Provide the (X, Y) coordinate of the cell's center where the given text is located.  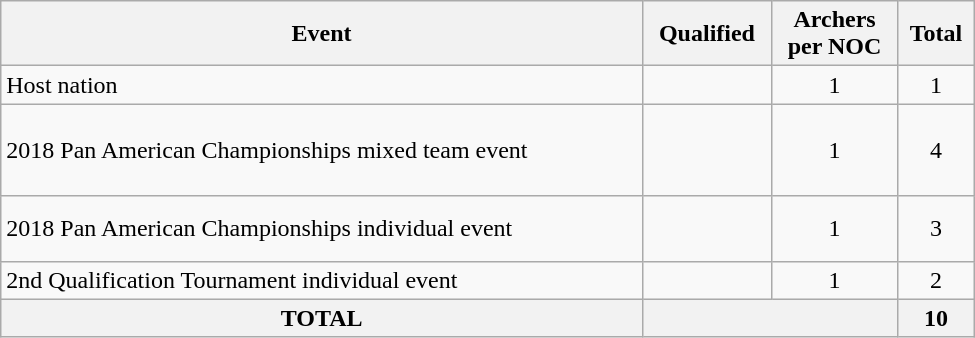
2 (936, 280)
4 (936, 150)
Total (936, 34)
Qualified (706, 34)
2018 Pan American Championships individual event (322, 228)
2nd Qualification Tournament individual event (322, 280)
Event (322, 34)
2018 Pan American Championships mixed team event (322, 150)
Host nation (322, 85)
TOTAL (322, 318)
Archers per NOC (834, 34)
10 (936, 318)
3 (936, 228)
